Provide the (X, Y) coordinate of the cell's center where the given text is located.  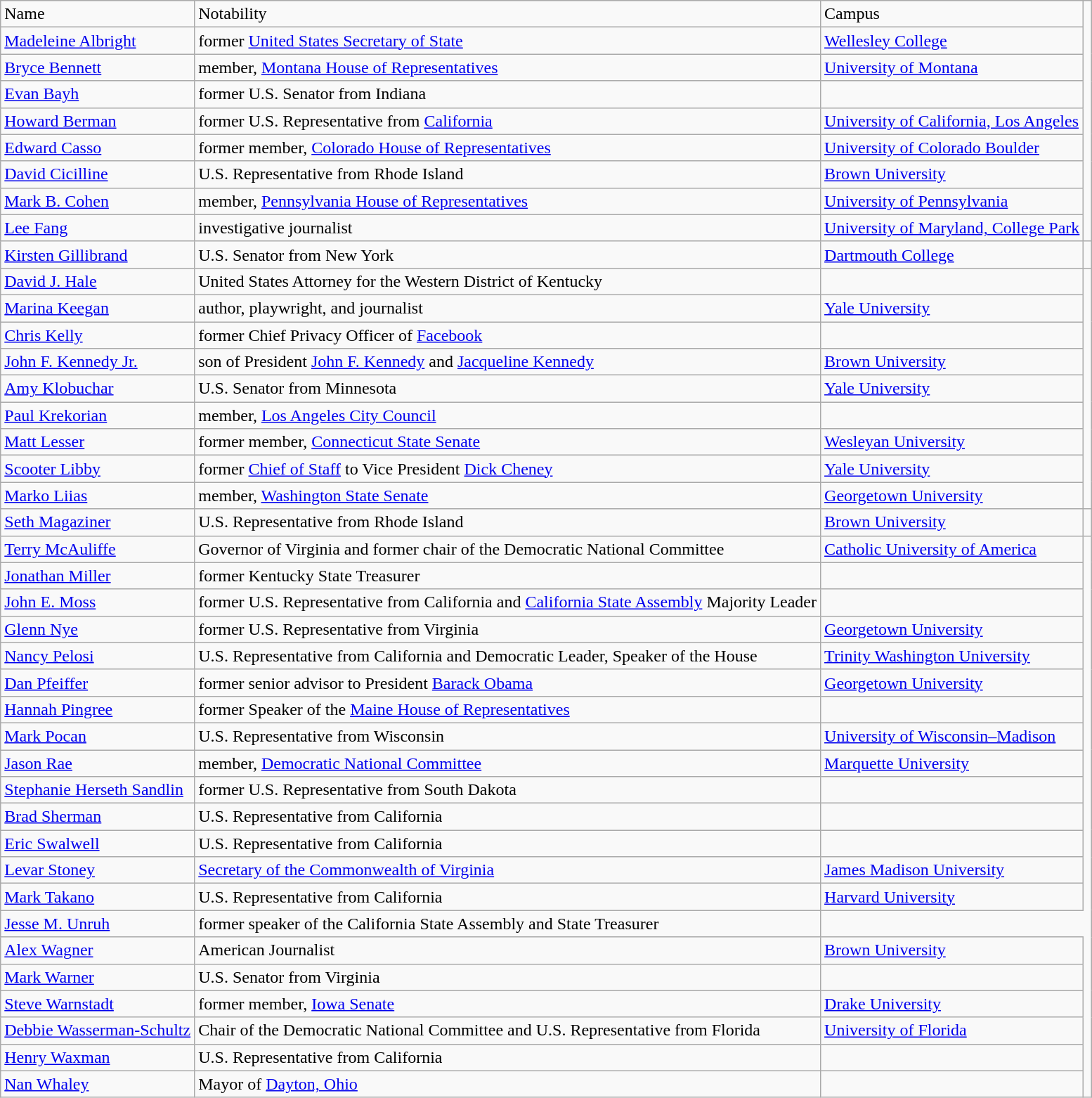
Amy Klobuchar (98, 389)
U.S. Senator from New York (507, 254)
David Cicilline (98, 174)
former Chief Privacy Officer of Facebook (507, 335)
former member, Connecticut State Senate (507, 442)
University of Colorado Boulder (952, 148)
member, Washington State Senate (507, 496)
former Chief of Staff to Vice President Dick Cheney (507, 469)
Alex Wagner (98, 950)
American Journalist (507, 950)
University of California, Los Angeles (952, 121)
Dartmouth College (952, 254)
Hannah Pingree (98, 709)
Nancy Pelosi (98, 656)
University of Wisconsin–Madison (952, 736)
Harvard University (952, 897)
Glenn Nye (98, 629)
Chris Kelly (98, 335)
Scooter Libby (98, 469)
Jonathan Miller (98, 576)
Campus (952, 14)
Levar Stoney (98, 870)
University of Montana (952, 67)
Matt Lesser (98, 442)
former United States Secretary of State (507, 41)
former U.S. Senator from Indiana (507, 94)
Secretary of the Commonwealth of Virginia (507, 870)
John E. Moss (98, 602)
Jason Rae (98, 763)
Nan Whaley (98, 1084)
Seth Magaziner (98, 522)
former speaker of the California State Assembly and State Treasurer (507, 924)
former U.S. Representative from California and California State Assembly Majority Leader (507, 602)
member, Montana House of Representatives (507, 67)
John F. Kennedy Jr. (98, 362)
Name (98, 14)
Stephanie Herseth Sandlin (98, 790)
University of Maryland, College Park (952, 228)
University of Pennsylvania (952, 201)
Governor of Virginia and former chair of the Democratic National Committee (507, 549)
Marquette University (952, 763)
Howard Berman (98, 121)
former U.S. Representative from California (507, 121)
Marina Keegan (98, 308)
U.S. Representative from Wisconsin (507, 736)
Madeleine Albright (98, 41)
U.S. Representative from California and Democratic Leader, Speaker of the House (507, 656)
Kirsten Gillibrand (98, 254)
Brad Sherman (98, 817)
James Madison University (952, 870)
member, Los Angeles City Council (507, 415)
Wesleyan University (952, 442)
author, playwright, and journalist (507, 308)
Henry Waxman (98, 1057)
U.S. Senator from Virginia (507, 977)
former senior advisor to President Barack Obama (507, 683)
Chair of the Democratic National Committee and U.S. Representative from Florida (507, 1031)
Mark Pocan (98, 736)
Marko Liias (98, 496)
Dan Pfeiffer (98, 683)
Mark B. Cohen (98, 201)
Trinity Washington University (952, 656)
Edward Casso (98, 148)
former U.S. Representative from Virginia (507, 629)
Bryce Bennett (98, 67)
Mark Warner (98, 977)
member, Democratic National Committee (507, 763)
David J. Hale (98, 281)
Eric Swalwell (98, 844)
former Speaker of the Maine House of Representatives (507, 709)
former member, Colorado House of Representatives (507, 148)
Paul Krekorian (98, 415)
Steve Warnstadt (98, 1004)
former Kentucky State Treasurer (507, 576)
Catholic University of America (952, 549)
Mayor of Dayton, Ohio (507, 1084)
former member, Iowa Senate (507, 1004)
Jesse M. Unruh (98, 924)
Evan Bayh (98, 94)
U.S. Senator from Minnesota (507, 389)
Terry McAuliffe (98, 549)
United States Attorney for the Western District of Kentucky (507, 281)
Debbie Wasserman-Schultz (98, 1031)
Drake University (952, 1004)
member, Pennsylvania House of Representatives (507, 201)
Notability (507, 14)
University of Florida (952, 1031)
investigative journalist (507, 228)
son of President John F. Kennedy and Jacqueline Kennedy (507, 362)
Mark Takano (98, 897)
Wellesley College (952, 41)
Lee Fang (98, 228)
former U.S. Representative from South Dakota (507, 790)
